For the text-containing cell, return its midpoint in [X, Y] coordinate format. 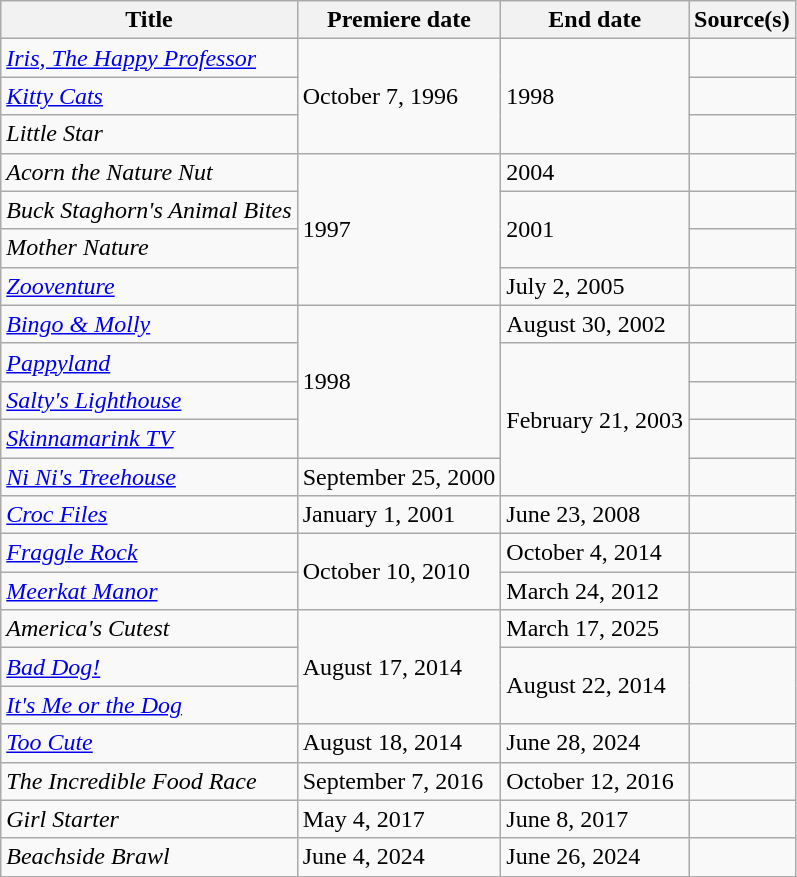
Bingo & Molly [149, 324]
Girl Starter [149, 819]
March 24, 2012 [595, 591]
March 17, 2025 [595, 629]
October 7, 1996 [399, 96]
August 22, 2014 [595, 686]
Iris, The Happy Professor [149, 58]
October 4, 2014 [595, 553]
Pappyland [149, 362]
Title [149, 20]
Buck Staghorn's Animal Bites [149, 210]
Little Star [149, 134]
June 4, 2024 [399, 857]
July 2, 2005 [595, 286]
October 12, 2016 [595, 781]
Ni Ni's Treehouse [149, 477]
June 26, 2024 [595, 857]
Premiere date [399, 20]
Meerkat Manor [149, 591]
August 17, 2014 [399, 667]
Fraggle Rock [149, 553]
June 23, 2008 [595, 515]
September 25, 2000 [399, 477]
The Incredible Food Race [149, 781]
Kitty Cats [149, 96]
January 1, 2001 [399, 515]
Source(s) [742, 20]
2001 [595, 229]
Too Cute [149, 743]
End date [595, 20]
It's Me or the Dog [149, 705]
May 4, 2017 [399, 819]
Skinnamarink TV [149, 438]
February 21, 2003 [595, 419]
2004 [595, 172]
Salty's Lighthouse [149, 400]
Croc Files [149, 515]
Acorn the Nature Nut [149, 172]
Beachside Brawl [149, 857]
America's Cutest [149, 629]
August 30, 2002 [595, 324]
Zooventure [149, 286]
September 7, 2016 [399, 781]
June 8, 2017 [595, 819]
Mother Nature [149, 248]
Bad Dog! [149, 667]
August 18, 2014 [399, 743]
June 28, 2024 [595, 743]
1997 [399, 229]
October 10, 2010 [399, 572]
